Identify which cell holds the provided text, then report its (x, y) central coordinate. 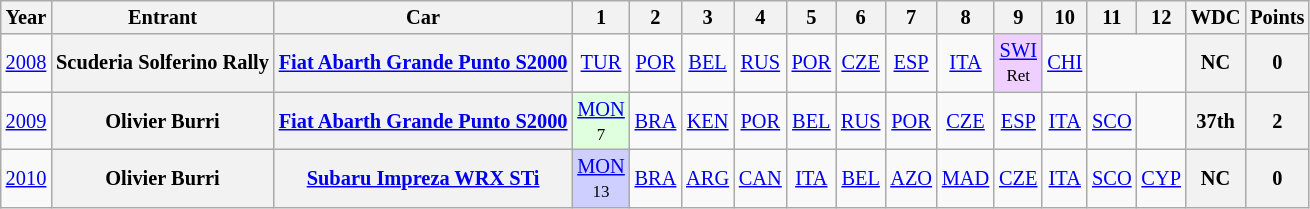
Entrant (162, 17)
Subaru Impreza WRX STi (424, 178)
CHI (1064, 63)
5 (812, 17)
12 (1160, 17)
11 (1112, 17)
2008 (26, 63)
ARG (708, 178)
4 (760, 17)
MON13 (600, 178)
9 (1018, 17)
37th (1216, 121)
8 (966, 17)
SWIRet (1018, 63)
MON7 (600, 121)
10 (1064, 17)
Year (26, 17)
3 (708, 17)
Points (1277, 17)
2009 (26, 121)
7 (911, 17)
CYP (1160, 178)
1 (600, 17)
TUR (600, 63)
CAN (760, 178)
6 (860, 17)
KEN (708, 121)
2010 (26, 178)
WDC (1216, 17)
AZO (911, 178)
MAD (966, 178)
Scuderia Solferino Rally (162, 63)
Car (424, 17)
